Capture the cell that displays the provided text and extract its [X, Y] central coordinate. 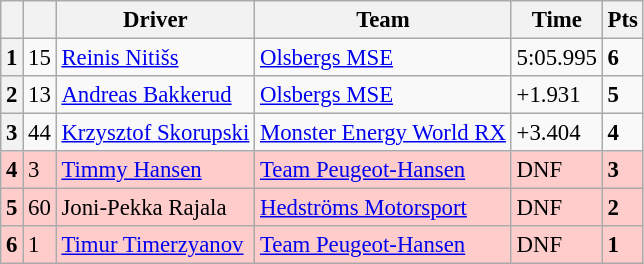
Driver [156, 20]
Krzysztof Skorupski [156, 133]
+3.404 [556, 133]
13 [40, 95]
+1.931 [556, 95]
5:05.995 [556, 58]
Joni-Pekka Rajala [156, 208]
44 [40, 133]
Reinis Nitišs [156, 58]
Timur Timerzyanov [156, 245]
Andreas Bakkerud [156, 95]
15 [40, 58]
Pts [622, 20]
Team [384, 20]
Time [556, 20]
Timmy Hansen [156, 170]
60 [40, 208]
Monster Energy World RX [384, 133]
Hedströms Motorsport [384, 208]
